Output the (X, Y) coordinate of the center of the cell containing the given text.  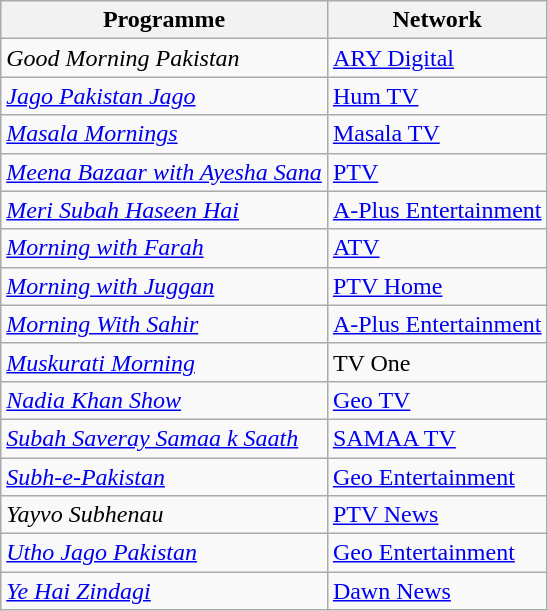
Morning With Sahir (164, 324)
Network (437, 20)
Meri Subah Haseen Hai (164, 210)
Meena Bazaar with Ayesha Sana (164, 172)
Nadia Khan Show (164, 400)
Hum TV (437, 96)
Muskurati Morning (164, 362)
Yayvo Subhenau (164, 515)
SAMAA TV (437, 438)
PTV News (437, 515)
Masala Mornings (164, 134)
Dawn News (437, 591)
PTV Home (437, 286)
Jago Pakistan Jago (164, 96)
Subh-e-Pakistan (164, 477)
Morning with Juggan (164, 286)
ARY Digital (437, 58)
Utho Jago Pakistan (164, 553)
Geo TV (437, 400)
Masala TV (437, 134)
Good Morning Pakistan (164, 58)
ATV (437, 248)
Morning with Farah (164, 248)
Ye Hai Zindagi (164, 591)
PTV (437, 172)
TV One (437, 362)
Programme (164, 20)
Subah Saveray Samaa k Saath (164, 438)
